Identify which cell holds the provided text, then report its (x, y) central coordinate. 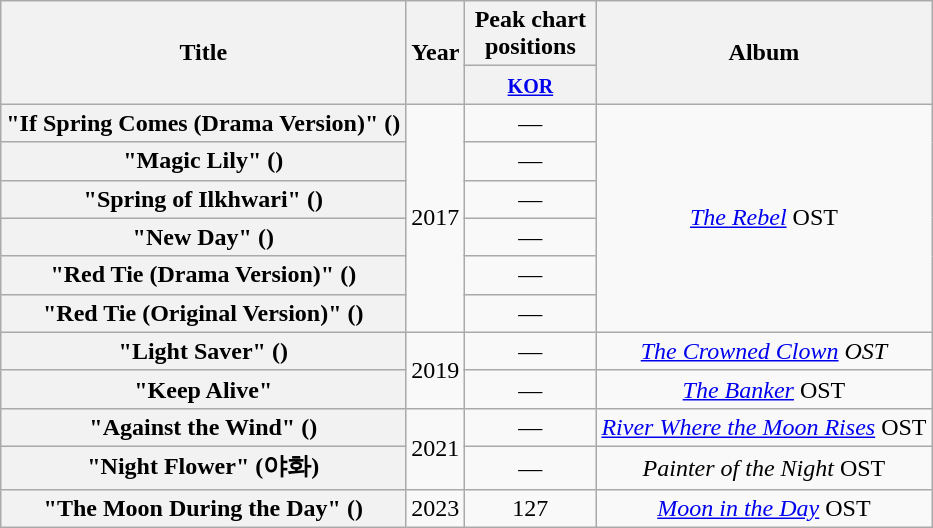
2021 (436, 448)
Peak chart positions (530, 34)
Moon in the Day OST (764, 508)
"Magic Lily" () (204, 161)
"Night Flower" (야화) (204, 468)
River Where the Moon Rises OST (764, 427)
2023 (436, 508)
The Banker OST (764, 389)
2017 (436, 218)
The Crowned Clown OST (764, 351)
Year (436, 52)
"Against the Wind" () (204, 427)
Painter of the Night OST (764, 468)
The Rebel OST (764, 218)
"If Spring Comes (Drama Version)" () (204, 123)
127 (530, 508)
2019 (436, 370)
Title (204, 52)
"Keep Alive" (204, 389)
Album (764, 52)
"Red Tie (Original Version)" () (204, 313)
"New Day" () (204, 237)
"Red Tie (Drama Version)" () (204, 275)
"The Moon During the Day" () (204, 508)
"Spring of Ilkhwari" () (204, 199)
"Light Saver" () (204, 351)
KOR (530, 85)
